Find where the given text appears and provide that cell's center as (x, y) coordinate. 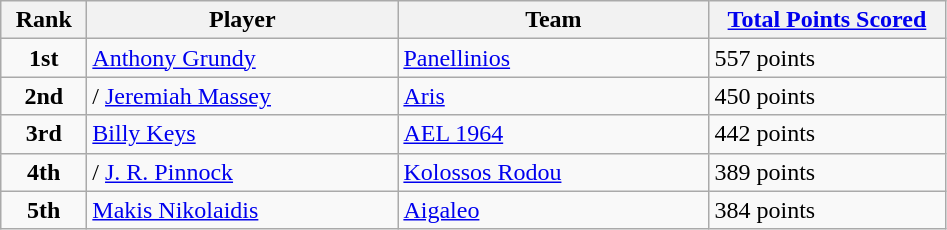
Anthony Grundy (242, 58)
Makis Nikolaidis (242, 210)
5th (44, 210)
Player (242, 20)
/ J. R. Pinnock (242, 172)
Panellinios (554, 58)
3rd (44, 134)
557 points (827, 58)
Billy Keys (242, 134)
/ Jeremiah Massey (242, 96)
Team (554, 20)
1st (44, 58)
384 points (827, 210)
Rank (44, 20)
389 points (827, 172)
450 points (827, 96)
AEL 1964 (554, 134)
Kolossos Rodou (554, 172)
4th (44, 172)
2nd (44, 96)
442 points (827, 134)
Total Points Scored (827, 20)
Aris (554, 96)
Aigaleo (554, 210)
